Locate the cell with the specified text and output its (x, y) center coordinate. 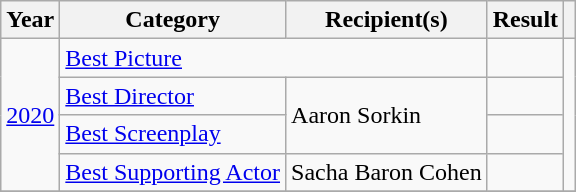
Best Screenplay (173, 134)
Best Director (173, 96)
Best Supporting Actor (173, 172)
Recipient(s) (387, 20)
2020 (30, 115)
Aaron Sorkin (387, 115)
Year (30, 20)
Best Picture (274, 58)
Sacha Baron Cohen (387, 172)
Result (525, 20)
Category (173, 20)
